Provide the (x, y) coordinate of the cell's center where the given text is located.  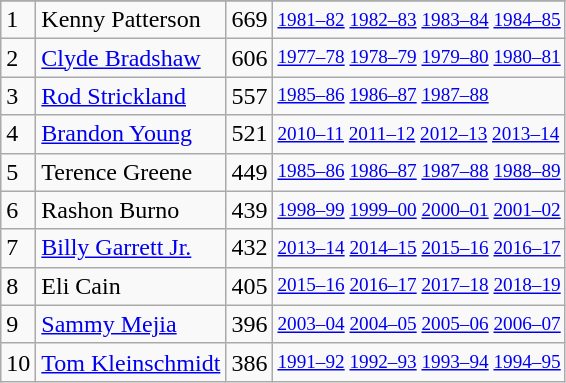
Eli Cain (131, 286)
1977–78 1978–79 1979–80 1980–81 (419, 58)
606 (250, 58)
8 (18, 286)
2003–04 2004–05 2005–06 2006–07 (419, 324)
1985–86 1986–87 1987–88 1988–89 (419, 172)
Rod Strickland (131, 96)
669 (250, 20)
439 (250, 210)
557 (250, 96)
2015–16 2016–17 2017–18 2018–19 (419, 286)
Kenny Patterson (131, 20)
449 (250, 172)
386 (250, 362)
Terence Greene (131, 172)
2010–11 2011–12 2012–13 2013–14 (419, 134)
405 (250, 286)
5 (18, 172)
432 (250, 248)
6 (18, 210)
7 (18, 248)
1998–99 1999–00 2000–01 2001–02 (419, 210)
1981–82 1982–83 1983–84 1984–85 (419, 20)
Billy Garrett Jr. (131, 248)
Sammy Mejia (131, 324)
3 (18, 96)
2013–14 2014–15 2015–16 2016–17 (419, 248)
1 (18, 20)
521 (250, 134)
396 (250, 324)
10 (18, 362)
1985–86 1986–87 1987–88 (419, 96)
Rashon Burno (131, 210)
Brandon Young (131, 134)
Clyde Bradshaw (131, 58)
4 (18, 134)
Tom Kleinschmidt (131, 362)
2 (18, 58)
1991–92 1992–93 1993–94 1994–95 (419, 362)
9 (18, 324)
